Identify which cell holds the provided text, then report its [X, Y] central coordinate. 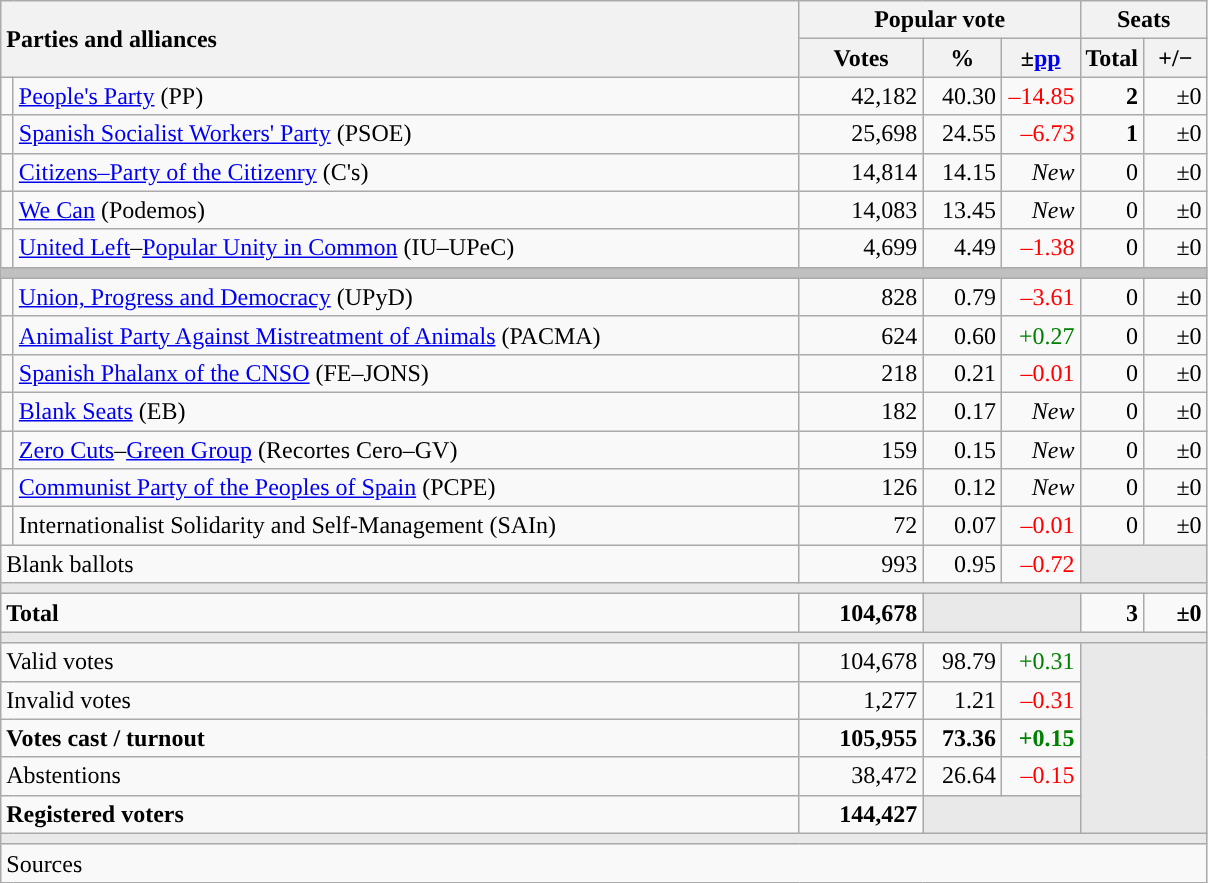
% [962, 58]
–0.72 [1040, 564]
0.79 [962, 297]
25,698 [861, 134]
42,182 [861, 96]
218 [861, 373]
0.95 [962, 564]
3 [1112, 613]
+/− [1176, 58]
624 [861, 335]
24.55 [962, 134]
1 [1112, 134]
Votes cast / turnout [400, 738]
26.64 [962, 776]
4,699 [861, 248]
13.45 [962, 210]
Blank ballots [400, 564]
+0.31 [1040, 662]
Sources [604, 863]
Popular vote [940, 20]
993 [861, 564]
Internationalist Solidarity and Self-Management (SAIn) [406, 526]
Blank Seats (EB) [406, 411]
–6.73 [1040, 134]
Parties and alliances [400, 39]
0.15 [962, 449]
0.07 [962, 526]
We Can (Podemos) [406, 210]
126 [861, 488]
98.79 [962, 662]
828 [861, 297]
Valid votes [400, 662]
–1.38 [1040, 248]
14.15 [962, 172]
0.60 [962, 335]
Zero Cuts–Green Group (Recortes Cero–GV) [406, 449]
±pp [1040, 58]
Communist Party of the Peoples of Spain (PCPE) [406, 488]
Spanish Socialist Workers' Party (PSOE) [406, 134]
38,472 [861, 776]
Citizens–Party of the Citizenry (C's) [406, 172]
4.49 [962, 248]
1,277 [861, 700]
People's Party (PP) [406, 96]
159 [861, 449]
72 [861, 526]
United Left–Popular Unity in Common (IU–UPeC) [406, 248]
0.21 [962, 373]
105,955 [861, 738]
Spanish Phalanx of the CNSO (FE–JONS) [406, 373]
–0.15 [1040, 776]
Votes [861, 58]
40.30 [962, 96]
+0.15 [1040, 738]
14,814 [861, 172]
Abstentions [400, 776]
1.21 [962, 700]
Union, Progress and Democracy (UPyD) [406, 297]
14,083 [861, 210]
–14.85 [1040, 96]
Invalid votes [400, 700]
–3.61 [1040, 297]
Seats [1144, 20]
–0.31 [1040, 700]
73.36 [962, 738]
0.17 [962, 411]
+0.27 [1040, 335]
Animalist Party Against Mistreatment of Animals (PACMA) [406, 335]
0.12 [962, 488]
Registered voters [400, 814]
182 [861, 411]
2 [1112, 96]
144,427 [861, 814]
